Return [X, Y] of the center of cell containing provided text 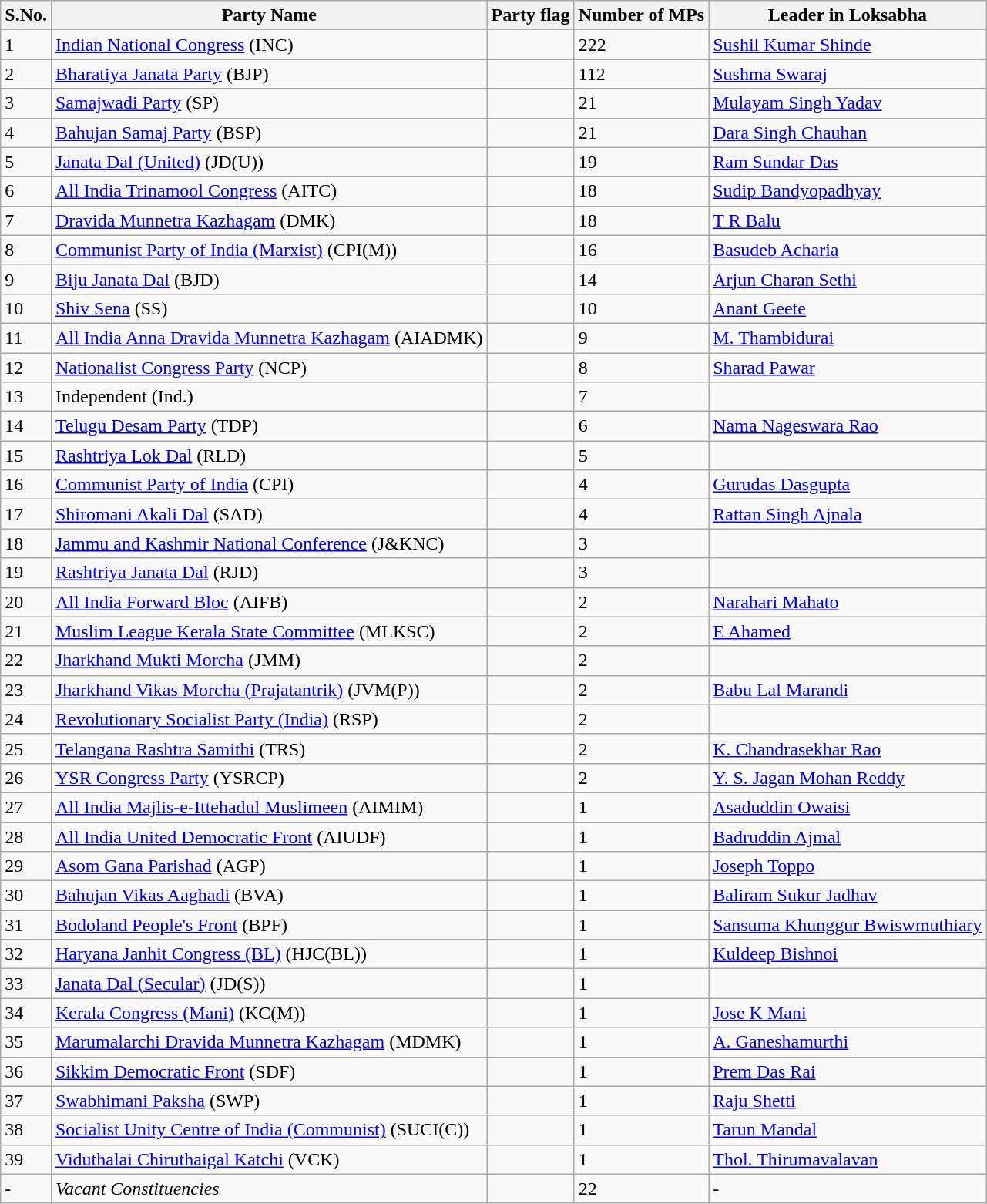
112 [641, 74]
Joseph Toppo [848, 866]
Leader in Loksabha [848, 15]
34 [26, 1013]
35 [26, 1042]
Narahari Mahato [848, 602]
Rashtriya Janata Dal (RJD) [269, 573]
Nationalist Congress Party (NCP) [269, 368]
Indian National Congress (INC) [269, 45]
Arjun Charan Sethi [848, 279]
Samajwadi Party (SP) [269, 103]
Jharkhand Vikas Morcha (Prajatantrik) (JVM(P)) [269, 690]
27 [26, 807]
29 [26, 866]
Sudip Bandyopadhyay [848, 191]
S.No. [26, 15]
Janata Dal (United) (JD(U)) [269, 162]
Sushma Swaraj [848, 74]
31 [26, 925]
Bharatiya Janata Party (BJP) [269, 74]
17 [26, 514]
Babu Lal Marandi [848, 690]
Prem Das Rai [848, 1071]
E Ahamed [848, 631]
M. Thambidurai [848, 338]
Socialist Unity Centre of India (Communist) (SUCI(C)) [269, 1130]
K. Chandrasekhar Rao [848, 748]
Anant Geete [848, 308]
20 [26, 602]
33 [26, 984]
25 [26, 748]
Shiv Sena (SS) [269, 308]
Jharkhand Mukti Morcha (JMM) [269, 661]
Nama Nageswara Rao [848, 426]
Number of MPs [641, 15]
Tarun Mandal [848, 1130]
Swabhimani Paksha (SWP) [269, 1101]
Marumalarchi Dravida Munnetra Kazhagam (MDMK) [269, 1042]
Dara Singh Chauhan [848, 133]
T R Balu [848, 220]
15 [26, 456]
Vacant Constituencies [269, 1189]
11 [26, 338]
23 [26, 690]
Janata Dal (Secular) (JD(S)) [269, 984]
Revolutionary Socialist Party (India) (RSP) [269, 719]
Bahujan Samaj Party (BSP) [269, 133]
24 [26, 719]
Viduthalai Chiruthaigal Katchi (VCK) [269, 1159]
Sushil Kumar Shinde [848, 45]
Rattan Singh Ajnala [848, 514]
Jammu and Kashmir National Conference (J&KNC) [269, 543]
Haryana Janhit Congress (BL) (HJC(BL)) [269, 954]
Mulayam Singh Yadav [848, 103]
Bodoland People's Front (BPF) [269, 925]
39 [26, 1159]
Thol. Thirumavalavan [848, 1159]
Telugu Desam Party (TDP) [269, 426]
Sharad Pawar [848, 368]
28 [26, 836]
38 [26, 1130]
26 [26, 778]
Asom Gana Parishad (AGP) [269, 866]
Party flag [530, 15]
32 [26, 954]
All India Majlis-e-Ittehadul Muslimeen (AIMIM) [269, 807]
Gurudas Dasgupta [848, 485]
Telangana Rashtra Samithi (TRS) [269, 748]
Ram Sundar Das [848, 162]
30 [26, 896]
12 [26, 368]
Bahujan Vikas Aaghadi (BVA) [269, 896]
Communist Party of India (CPI) [269, 485]
Independent (Ind.) [269, 397]
36 [26, 1071]
222 [641, 45]
All India Anna Dravida Munnetra Kazhagam (AIADMK) [269, 338]
Muslim League Kerala State Committee (MLKSC) [269, 631]
All India Trinamool Congress (AITC) [269, 191]
Party Name [269, 15]
All India Forward Bloc (AIFB) [269, 602]
Asaduddin Owaisi [848, 807]
Shiromani Akali Dal (SAD) [269, 514]
A. Ganeshamurthi [848, 1042]
Jose K Mani [848, 1013]
Sansuma Khunggur Bwiswmuthiary [848, 925]
Y. S. Jagan Mohan Reddy [848, 778]
13 [26, 397]
Kerala Congress (Mani) (KC(M)) [269, 1013]
Baliram Sukur Jadhav [848, 896]
All India United Democratic Front (AIUDF) [269, 836]
Dravida Munnetra Kazhagam (DMK) [269, 220]
37 [26, 1101]
Sikkim Democratic Front (SDF) [269, 1071]
Biju Janata Dal (BJD) [269, 279]
Basudeb Acharia [848, 250]
Rashtriya Lok Dal (RLD) [269, 456]
Kuldeep Bishnoi [848, 954]
Communist Party of India (Marxist) (CPI(M)) [269, 250]
YSR Congress Party (YSRCP) [269, 778]
Raju Shetti [848, 1101]
Badruddin Ajmal [848, 836]
